Search for the cell housing the specified text and yield its (x, y) center coordinate. 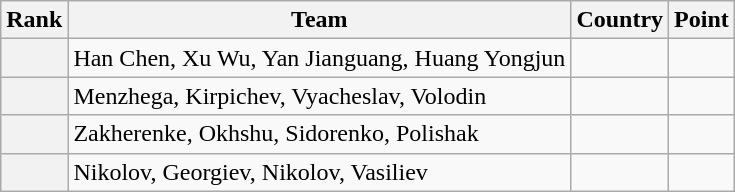
Nikolov, Georgiev, Nikolov, Vasiliev (320, 172)
Point (702, 20)
Han Chen, Xu Wu, Yan Jianguang, Huang Yongjun (320, 58)
Menzhega, Kirpichev, Vyacheslav, Volodin (320, 96)
Country (620, 20)
Team (320, 20)
Zakherenke, Okhshu, Sidorenko, Polishak (320, 134)
Rank (34, 20)
